For the text-containing cell, return its midpoint in (x, y) coordinate format. 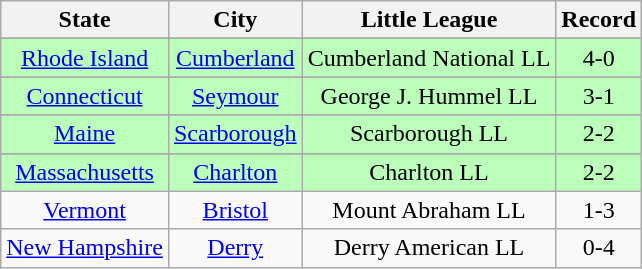
Rhode Island (85, 58)
Maine (85, 134)
Massachusetts (85, 172)
Seymour (235, 96)
1-3 (599, 210)
4-0 (599, 58)
Bristol (235, 210)
Little League (429, 20)
New Hampshire (85, 248)
State (85, 20)
City (235, 20)
Derry American LL (429, 248)
Cumberland (235, 58)
Scarborough (235, 134)
Record (599, 20)
George J. Hummel LL (429, 96)
Scarborough LL (429, 134)
Mount Abraham LL (429, 210)
Connecticut (85, 96)
Derry (235, 248)
0-4 (599, 248)
Cumberland National LL (429, 58)
3-1 (599, 96)
Charlton LL (429, 172)
Charlton (235, 172)
Vermont (85, 210)
